Extract the [x, y] coordinate from the center of the cell holding the provided text.  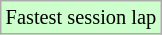
Fastest session lap [81, 17]
